Determine the (X, Y) coordinate at the center of the cell enclosing the given text.  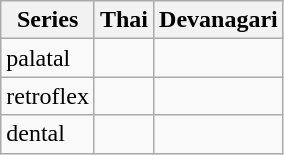
dental (48, 134)
Series (48, 20)
Thai (124, 20)
retroflex (48, 96)
palatal (48, 58)
Devanagari (219, 20)
